From the cell containing the given text, extract its center point as [x, y] coordinate. 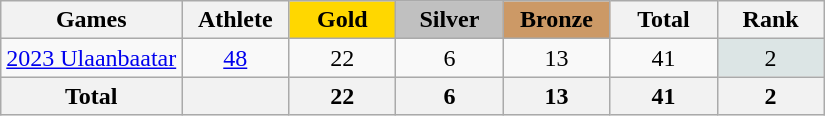
Athlete [236, 20]
Games [92, 20]
48 [236, 58]
Bronze [556, 20]
Silver [450, 20]
Gold [342, 20]
2023 Ulaanbaatar [92, 58]
Rank [770, 20]
